For the text-containing cell, return its midpoint in (x, y) coordinate format. 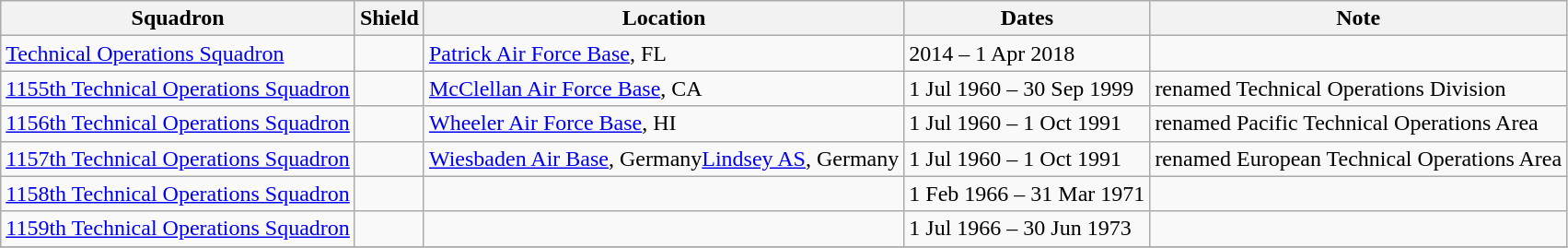
1159th Technical Operations Squadron (179, 229)
1 Jul 1966 – 30 Jun 1973 (1028, 229)
1156th Technical Operations Squadron (179, 124)
1157th Technical Operations Squadron (179, 159)
renamed Technical Operations Division (1359, 89)
1 Feb 1966 – 31 Mar 1971 (1028, 194)
McClellan Air Force Base, CA (663, 89)
Shield (389, 18)
renamed European Technical Operations Area (1359, 159)
Technical Operations Squadron (179, 53)
Location (663, 18)
Patrick Air Force Base, FL (663, 53)
1158th Technical Operations Squadron (179, 194)
renamed Pacific Technical Operations Area (1359, 124)
Squadron (179, 18)
Wheeler Air Force Base, HI (663, 124)
Wiesbaden Air Base, GermanyLindsey AS, Germany (663, 159)
Dates (1028, 18)
2014 – 1 Apr 2018 (1028, 53)
1 Jul 1960 – 30 Sep 1999 (1028, 89)
1155th Technical Operations Squadron (179, 89)
Note (1359, 18)
